Search for the cell housing the specified text and yield its [X, Y] center coordinate. 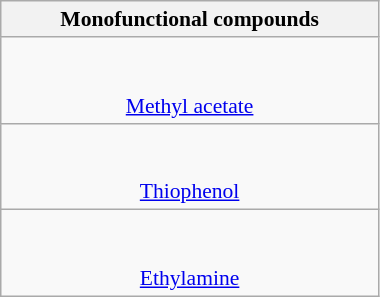
Monofunctional compounds [190, 19]
Ethylamine [190, 254]
Methyl acetate [190, 80]
Thiophenol [190, 166]
